Locate the cell with the specified text and output its [x, y] center coordinate. 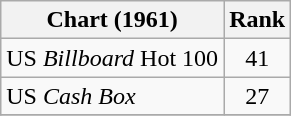
41 [258, 58]
US Billboard Hot 100 [112, 58]
Chart (1961) [112, 20]
27 [258, 96]
US Cash Box [112, 96]
Rank [258, 20]
